Find where the given text appears and provide that cell's center as [x, y] coordinate. 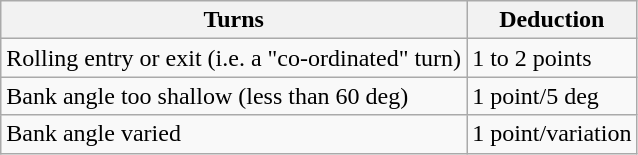
Turns [234, 20]
1 to 2 points [552, 58]
Deduction [552, 20]
1 point/5 deg [552, 96]
1 point/variation [552, 134]
Bank angle too shallow (less than 60 deg) [234, 96]
Rolling entry or exit (i.e. a "co-ordinated" turn) [234, 58]
Bank angle varied [234, 134]
